Find where the given text appears and provide that cell's center as (X, Y) coordinate. 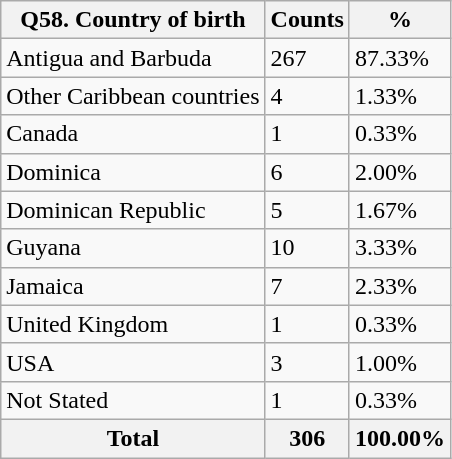
Not Stated (133, 400)
1.00% (400, 362)
Other Caribbean countries (133, 96)
United Kingdom (133, 324)
Dominica (133, 172)
% (400, 20)
1.33% (400, 96)
3.33% (400, 248)
7 (307, 286)
267 (307, 58)
Canada (133, 134)
3 (307, 362)
2.00% (400, 172)
100.00% (400, 438)
Q58. Country of birth (133, 20)
4 (307, 96)
Antigua and Barbuda (133, 58)
10 (307, 248)
5 (307, 210)
1.67% (400, 210)
306 (307, 438)
Jamaica (133, 286)
Dominican Republic (133, 210)
6 (307, 172)
USA (133, 362)
87.33% (400, 58)
Counts (307, 20)
Total (133, 438)
Guyana (133, 248)
2.33% (400, 286)
